Detect which cell encompasses the target text, then output its [x, y] center coordinate. 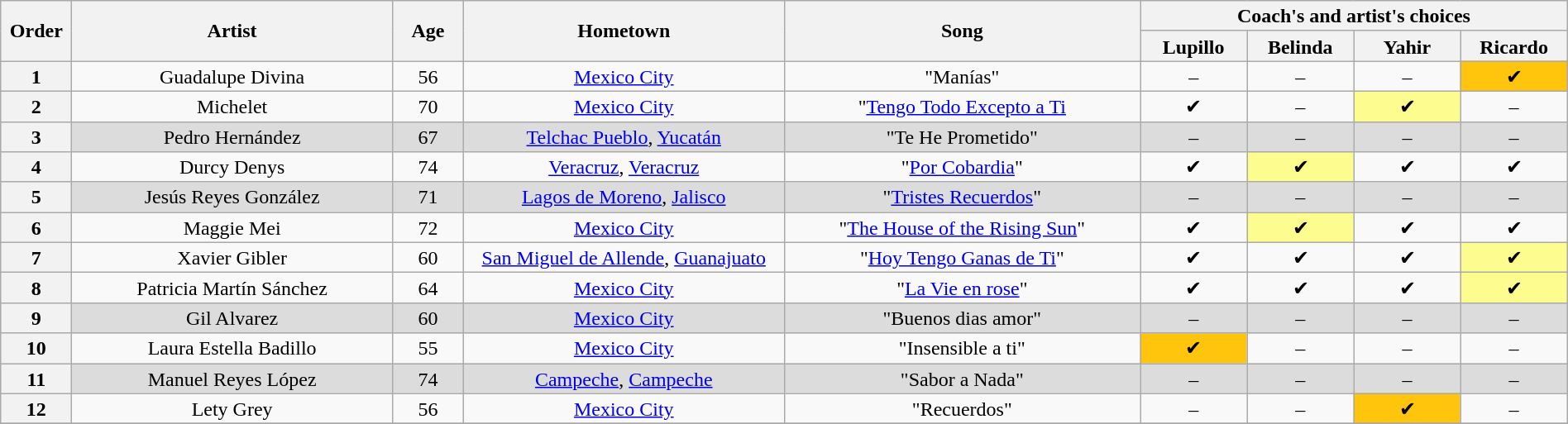
5 [36, 197]
7 [36, 258]
San Miguel de Allende, Guanajuato [624, 258]
Laura Estella Badillo [232, 349]
6 [36, 228]
Michelet [232, 106]
Artist [232, 31]
Lagos de Moreno, Jalisco [624, 197]
Guadalupe Divina [232, 76]
3 [36, 137]
72 [428, 228]
Manuel Reyes López [232, 379]
"Tengo Todo Excepto a Ti [963, 106]
55 [428, 349]
Age [428, 31]
10 [36, 349]
64 [428, 288]
Belinda [1300, 46]
Gil Alvarez [232, 317]
Ricardo [1513, 46]
Veracruz, Veracruz [624, 167]
"The House of the Rising Sun" [963, 228]
11 [36, 379]
Pedro Hernández [232, 137]
12 [36, 408]
Hometown [624, 31]
Order [36, 31]
"Sabor a Nada" [963, 379]
"Tristes Recuerdos" [963, 197]
"Buenos dias amor" [963, 317]
8 [36, 288]
Durcy Denys [232, 167]
Lety Grey [232, 408]
Xavier Gibler [232, 258]
2 [36, 106]
Song [963, 31]
1 [36, 76]
"Por Cobardia" [963, 167]
Jesús Reyes González [232, 197]
71 [428, 197]
Lupillo [1194, 46]
4 [36, 167]
"Manías" [963, 76]
Yahir [1408, 46]
70 [428, 106]
"La Vie en rose" [963, 288]
"Hoy Tengo Ganas de Ti" [963, 258]
9 [36, 317]
Maggie Mei [232, 228]
"Insensible a ti" [963, 349]
Campeche, Campeche [624, 379]
67 [428, 137]
Patricia Martín Sánchez [232, 288]
Coach's and artist's choices [1355, 17]
"Recuerdos" [963, 408]
"Te He Prometido" [963, 137]
Telchac Pueblo, Yucatán [624, 137]
